Locate the cell with the specified text and output its [X, Y] center coordinate. 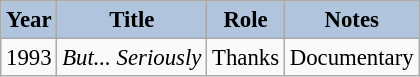
Thanks [246, 58]
1993 [29, 58]
But... Seriously [132, 58]
Documentary [352, 58]
Role [246, 20]
Year [29, 20]
Title [132, 20]
Notes [352, 20]
